Extract the (X, Y) coordinate from the center of the cell holding the provided text.  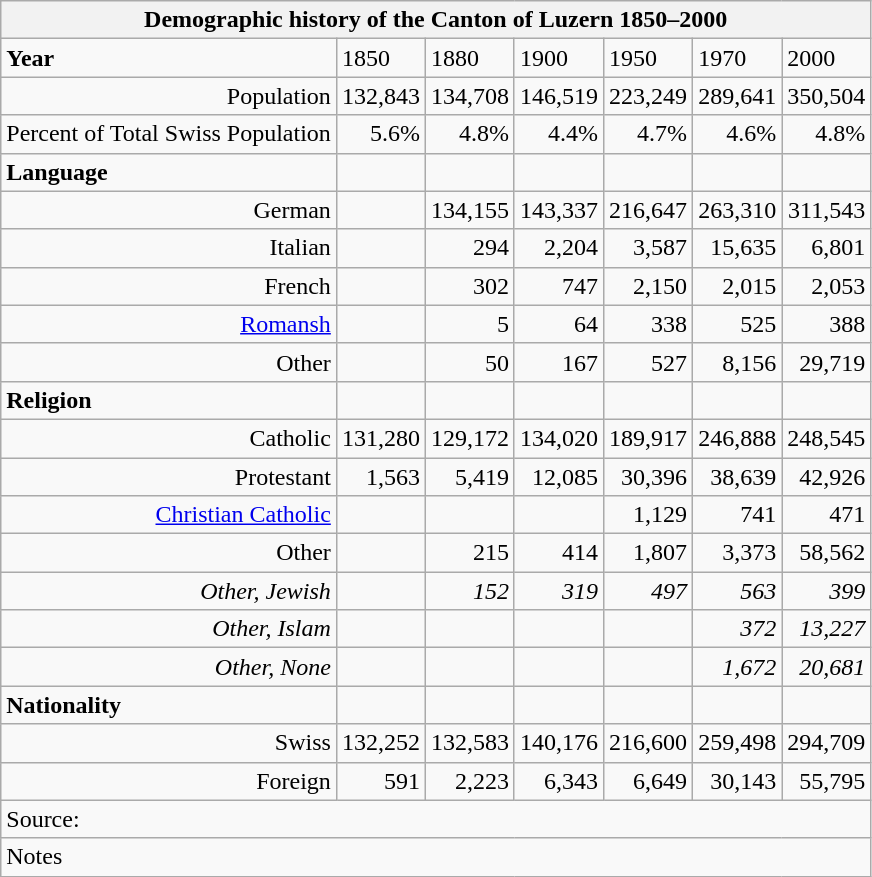
3,373 (738, 553)
6,801 (826, 248)
Other, Islam (169, 629)
Population (169, 96)
741 (738, 515)
58,562 (826, 553)
Nationality (169, 705)
5 (470, 324)
12,085 (558, 477)
338 (648, 324)
134,020 (558, 438)
Notes (436, 857)
471 (826, 515)
134,155 (470, 210)
30,143 (738, 781)
8,156 (738, 362)
146,519 (558, 96)
1,807 (648, 553)
140,176 (558, 743)
215 (470, 553)
414 (558, 553)
591 (380, 781)
2,053 (826, 286)
132,252 (380, 743)
1,563 (380, 477)
527 (648, 362)
6,343 (558, 781)
2,015 (738, 286)
131,280 (380, 438)
64 (558, 324)
134,708 (470, 96)
Year (169, 58)
Other, Jewish (169, 591)
20,681 (826, 667)
2000 (826, 58)
2,223 (470, 781)
497 (648, 591)
1850 (380, 58)
1880 (470, 58)
1900 (558, 58)
563 (738, 591)
5,419 (470, 477)
302 (470, 286)
129,172 (470, 438)
5.6% (380, 134)
263,310 (738, 210)
Catholic (169, 438)
525 (738, 324)
216,647 (648, 210)
311,543 (826, 210)
38,639 (738, 477)
German (169, 210)
319 (558, 591)
Religion (169, 400)
248,545 (826, 438)
Christian Catholic (169, 515)
3,587 (648, 248)
747 (558, 286)
132,583 (470, 743)
Romansh (169, 324)
Source: (436, 819)
4.6% (738, 134)
Italian (169, 248)
Language (169, 172)
Protestant (169, 477)
30,396 (648, 477)
259,498 (738, 743)
399 (826, 591)
167 (558, 362)
2,150 (648, 286)
132,843 (380, 96)
350,504 (826, 96)
42,926 (826, 477)
189,917 (648, 438)
Percent of Total Swiss Population (169, 134)
13,227 (826, 629)
294,709 (826, 743)
4.4% (558, 134)
1950 (648, 58)
1,129 (648, 515)
216,600 (648, 743)
294 (470, 248)
4.7% (648, 134)
55,795 (826, 781)
388 (826, 324)
15,635 (738, 248)
Swiss (169, 743)
French (169, 286)
6,649 (648, 781)
246,888 (738, 438)
152 (470, 591)
143,337 (558, 210)
372 (738, 629)
Demographic history of the Canton of Luzern 1850–2000 (436, 20)
1,672 (738, 667)
Foreign (169, 781)
2,204 (558, 248)
1970 (738, 58)
289,641 (738, 96)
50 (470, 362)
223,249 (648, 96)
29,719 (826, 362)
Other, None (169, 667)
